Extract the [x, y] coordinate from the center of the cell holding the provided text.  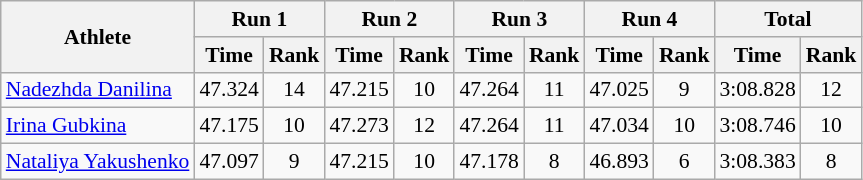
47.025 [618, 90]
47.273 [358, 126]
47.324 [228, 90]
Nadezhda Danilina [98, 90]
Run 1 [259, 19]
46.893 [618, 162]
Athlete [98, 36]
Run 4 [649, 19]
3:08.746 [757, 126]
Nataliya Yakushenko [98, 162]
Run 3 [519, 19]
3:08.828 [757, 90]
Total [788, 19]
14 [294, 90]
Irina Gubkina [98, 126]
47.175 [228, 126]
6 [684, 162]
3:08.383 [757, 162]
47.178 [488, 162]
47.097 [228, 162]
Run 2 [389, 19]
47.034 [618, 126]
